Search for the cell housing the specified text and yield its (x, y) center coordinate. 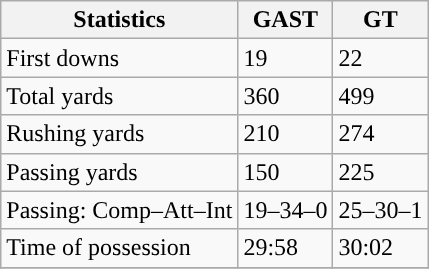
Total yards (120, 96)
30:02 (380, 248)
Passing yards (120, 172)
Passing: Comp–Att–Int (120, 210)
GAST (286, 20)
GT (380, 20)
25–30–1 (380, 210)
Statistics (120, 20)
19–34–0 (286, 210)
210 (286, 134)
19 (286, 58)
225 (380, 172)
Rushing yards (120, 134)
Time of possession (120, 248)
150 (286, 172)
29:58 (286, 248)
360 (286, 96)
First downs (120, 58)
22 (380, 58)
499 (380, 96)
274 (380, 134)
